Locate the cell with the specified text and output its (X, Y) center coordinate. 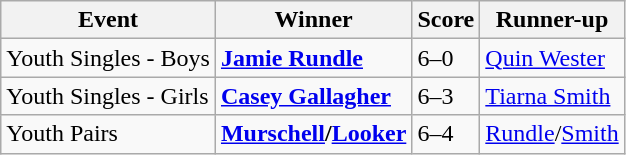
6–3 (446, 96)
Winner (313, 20)
Tiarna Smith (552, 96)
Youth Pairs (108, 134)
6–4 (446, 134)
Jamie Rundle (313, 58)
Casey Gallagher (313, 96)
Rundle/Smith (552, 134)
Runner-up (552, 20)
Youth Singles - Girls (108, 96)
6–0 (446, 58)
Murschell/Looker (313, 134)
Quin Wester (552, 58)
Event (108, 20)
Youth Singles - Boys (108, 58)
Score (446, 20)
